Extract the (X, Y) coordinate from the center of the cell holding the provided text.  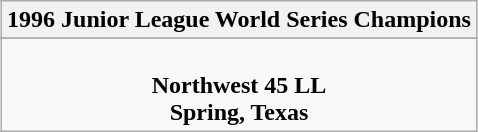
1996 Junior League World Series Champions (240, 20)
Northwest 45 LLSpring, Texas (240, 85)
